Provide the [x, y] coordinate of the cell's center where the given text is located.  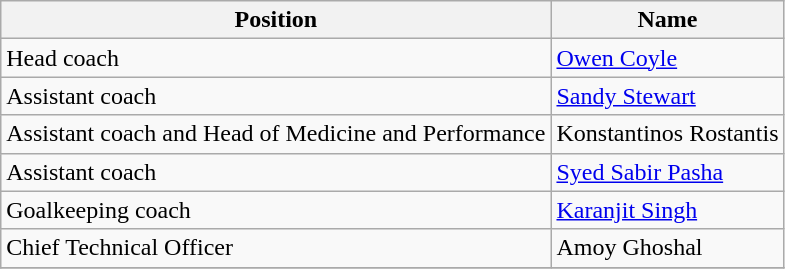
Syed Sabir Pasha [668, 172]
Konstantinos Rostantis [668, 134]
Position [276, 20]
Goalkeeping coach [276, 210]
Owen Coyle [668, 58]
Sandy Stewart [668, 96]
Karanjit Singh [668, 210]
Amoy Ghoshal [668, 248]
Head coach [276, 58]
Name [668, 20]
Chief Technical Officer [276, 248]
Assistant coach and Head of Medicine and Performance [276, 134]
